Scan for the cell matching the given text and deliver its (x, y) coordinate at center. 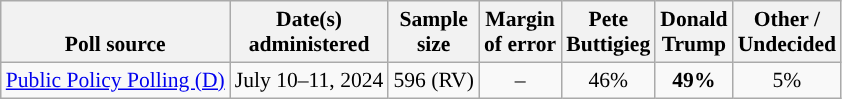
– (520, 80)
Public Policy Polling (D) (116, 80)
46% (608, 80)
Other /Undecided (787, 32)
July 10–11, 2024 (310, 80)
Date(s)administered (310, 32)
49% (694, 80)
596 (RV) (434, 80)
Samplesize (434, 32)
5% (787, 80)
DonaldTrump (694, 32)
Marginof error (520, 32)
PeteButtigieg (608, 32)
Poll source (116, 32)
